Find where the given text appears and provide that cell's center as [X, Y] coordinate. 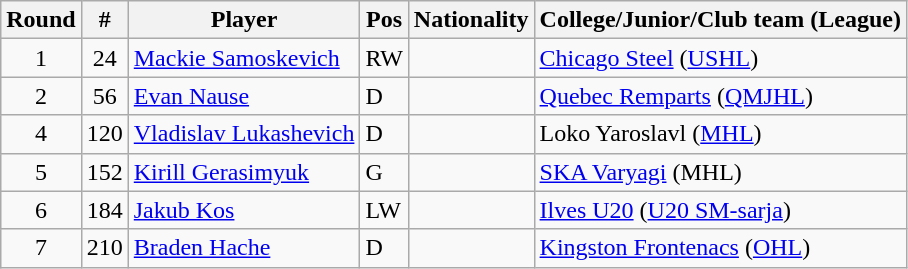
56 [104, 96]
152 [104, 172]
1 [41, 58]
Mackie Samoskevich [244, 58]
Pos [384, 20]
LW [384, 210]
Nationality [471, 20]
G [384, 172]
120 [104, 134]
2 [41, 96]
RW [384, 58]
Braden Hache [244, 248]
Quebec Remparts (QMJHL) [720, 96]
SKA Varyagi (MHL) [720, 172]
Evan Nause [244, 96]
6 [41, 210]
Vladislav Lukashevich [244, 134]
Kirill Gerasimyuk [244, 172]
4 [41, 134]
210 [104, 248]
7 [41, 248]
Player [244, 20]
Jakub Kos [244, 210]
5 [41, 172]
Round [41, 20]
College/Junior/Club team (League) [720, 20]
Chicago Steel (USHL) [720, 58]
Ilves U20 (U20 SM-sarja) [720, 210]
24 [104, 58]
Loko Yaroslavl (MHL) [720, 134]
184 [104, 210]
Kingston Frontenacs (OHL) [720, 248]
# [104, 20]
